For the text-containing cell, return its midpoint in [x, y] coordinate format. 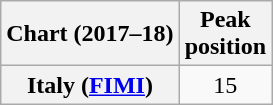
Italy (FIMI) [90, 85]
Peakposition [225, 34]
Chart (2017–18) [90, 34]
15 [225, 85]
